Capture the cell that displays the provided text and extract its (X, Y) central coordinate. 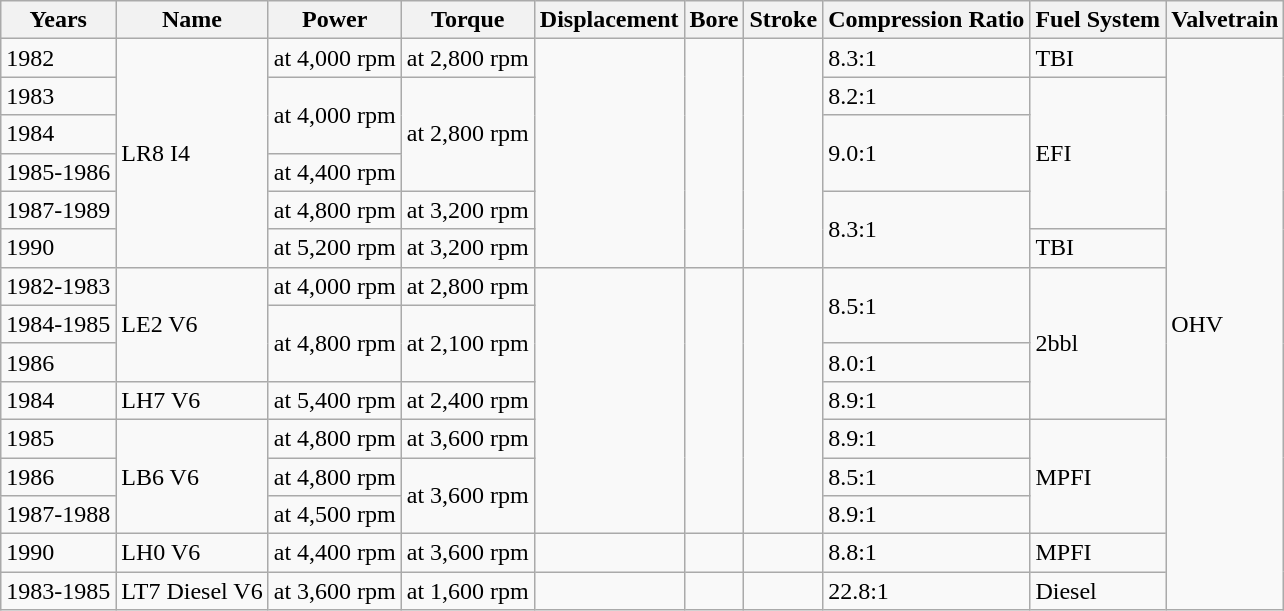
22.8:1 (926, 591)
LT7 Diesel V6 (192, 591)
8.0:1 (926, 362)
Fuel System (1098, 20)
Diesel (1098, 591)
Stroke (784, 20)
1987-1988 (58, 515)
LB6 V6 (192, 476)
1982-1983 (58, 286)
at 4,500 rpm (334, 515)
LH7 V6 (192, 400)
1985 (58, 438)
Power (334, 20)
1985-1986 (58, 172)
1983 (58, 96)
9.0:1 (926, 153)
1987-1989 (58, 210)
at 2,100 rpm (468, 343)
1982 (58, 58)
at 5,400 rpm (334, 400)
Torque (468, 20)
Name (192, 20)
Compression Ratio (926, 20)
Years (58, 20)
8.8:1 (926, 553)
Bore (714, 20)
EFI (1098, 153)
1984-1985 (58, 324)
LE2 V6 (192, 324)
Valvetrain (1225, 20)
LH0 V6 (192, 553)
LR8 I4 (192, 153)
at 2,400 rpm (468, 400)
at 1,600 rpm (468, 591)
2bbl (1098, 343)
8.2:1 (926, 96)
1983-1985 (58, 591)
OHV (1225, 324)
Displacement (609, 20)
at 5,200 rpm (334, 248)
